Extract the [X, Y] coordinate from the center of the cell holding the provided text.  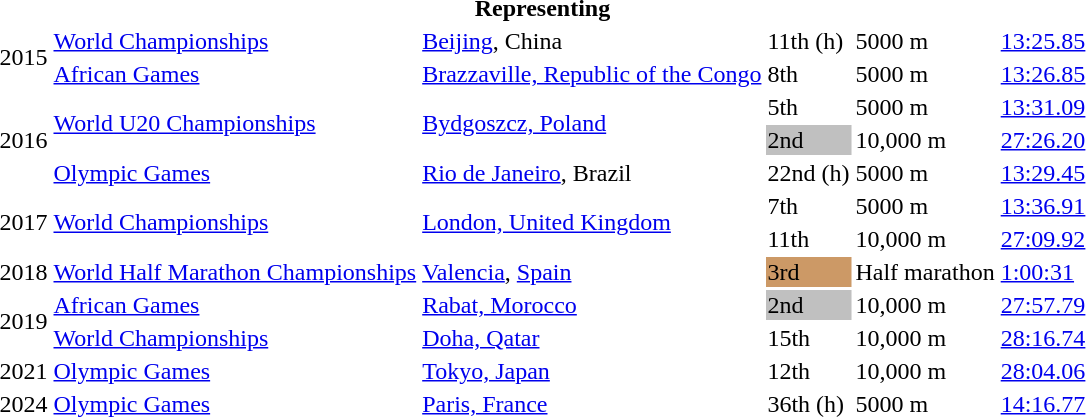
8th [808, 74]
Half marathon [925, 272]
5th [808, 107]
22nd (h) [808, 173]
World U20 Championships [235, 124]
Bydgoszcz, Poland [592, 124]
Rabat, Morocco [592, 305]
15th [808, 338]
Valencia, Spain [592, 272]
11th [808, 239]
7th [808, 206]
Tokyo, Japan [592, 371]
Brazzaville, Republic of the Congo [592, 74]
London, United Kingdom [592, 222]
Rio de Janeiro, Brazil [592, 173]
12th [808, 371]
World Half Marathon Championships [235, 272]
Beijing, China [592, 41]
11th (h) [808, 41]
Doha, Qatar [592, 338]
3rd [808, 272]
